Scan for the cell matching the given text and deliver its [x, y] coordinate at center. 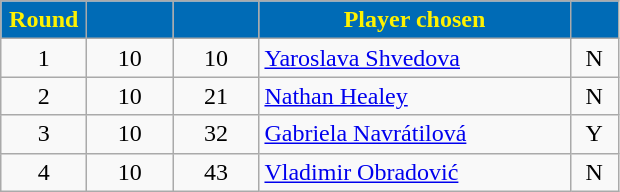
3 [44, 134]
2 [44, 96]
32 [216, 134]
21 [216, 96]
Vladimir Obradović [414, 172]
43 [216, 172]
Gabriela Navrátilová [414, 134]
Yaroslava Shvedova [414, 58]
Round [44, 20]
Y [594, 134]
4 [44, 172]
1 [44, 58]
Player chosen [414, 20]
Nathan Healey [414, 96]
